Return the [x, y] coordinate for the center point of the cell that contains the specified text.  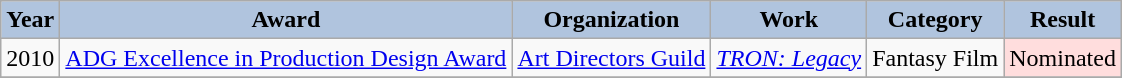
ADG Excellence in Production Design Award [286, 58]
Art Directors Guild [612, 58]
Category [936, 20]
Nominated [1063, 58]
Organization [612, 20]
Work [789, 20]
Result [1063, 20]
Award [286, 20]
2010 [30, 58]
TRON: Legacy [789, 58]
Fantasy Film [936, 58]
Year [30, 20]
